For the text-containing cell, return its midpoint in (x, y) coordinate format. 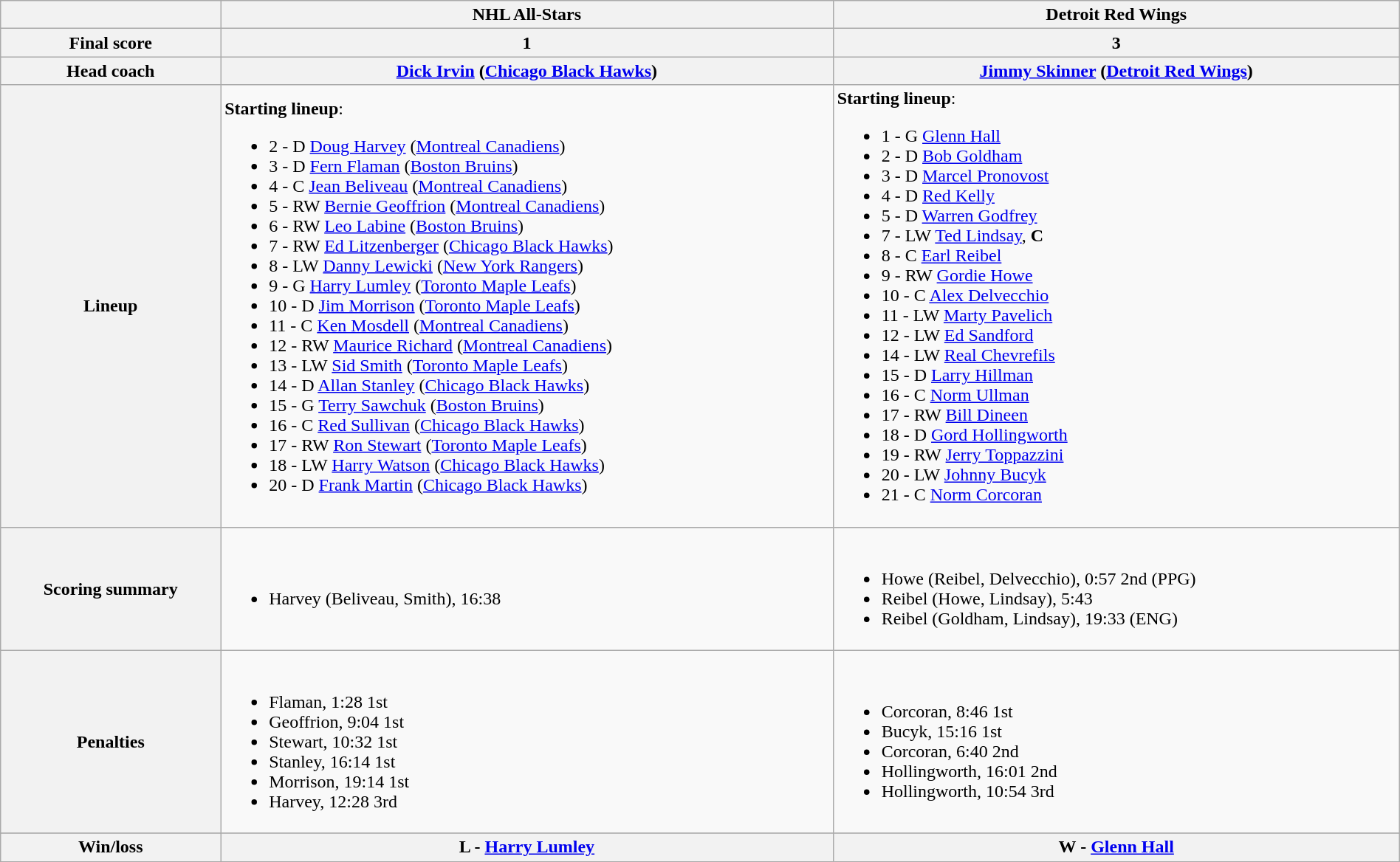
3 (1116, 43)
Jimmy Skinner (Detroit Red Wings) (1116, 71)
Win/loss (111, 847)
Head coach (111, 71)
W - Glenn Hall (1116, 847)
Scoring summary (111, 589)
Detroit Red Wings (1116, 15)
Lineup (111, 306)
Flaman, 1:28 1stGeoffrion, 9:04 1stStewart, 10:32 1stStanley, 16:14 1stMorrison, 19:14 1stHarvey, 12:28 3rd (527, 742)
L - Harry Lumley (527, 847)
Penalties (111, 742)
Harvey (Beliveau, Smith), 16:38 (527, 589)
1 (527, 43)
Final score (111, 43)
Corcoran, 8:46 1stBucyk, 15:16 1stCorcoran, 6:40 2ndHollingworth, 16:01 2ndHollingworth, 10:54 3rd (1116, 742)
Howe (Reibel, Delvecchio), 0:57 2nd (PPG)Reibel (Howe, Lindsay), 5:43Reibel (Goldham, Lindsay), 19:33 (ENG) (1116, 589)
Dick Irvin (Chicago Black Hawks) (527, 71)
NHL All-Stars (527, 15)
